Detect which cell encompasses the target text, then output its [x, y] center coordinate. 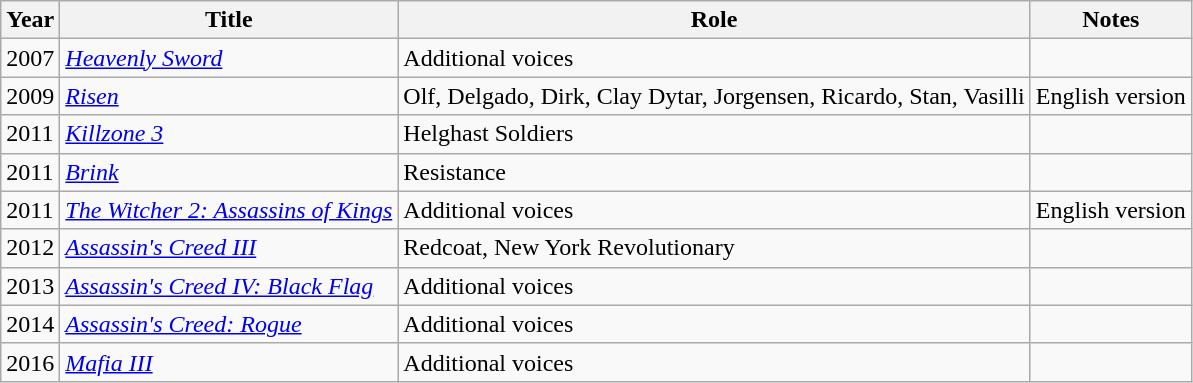
Assassin's Creed IV: Black Flag [229, 286]
Resistance [714, 172]
Assassin's Creed: Rogue [229, 324]
2007 [30, 58]
2016 [30, 362]
Assassin's Creed III [229, 248]
Olf, Delgado, Dirk, Clay Dytar, Jorgensen, Ricardo, Stan, Vasilli [714, 96]
2013 [30, 286]
Heavenly Sword [229, 58]
Role [714, 20]
Brink [229, 172]
Risen [229, 96]
Year [30, 20]
2014 [30, 324]
Redcoat, New York Revolutionary [714, 248]
Title [229, 20]
Killzone 3 [229, 134]
2009 [30, 96]
Mafia III [229, 362]
Helghast Soldiers [714, 134]
The Witcher 2: Assassins of Kings [229, 210]
2012 [30, 248]
Notes [1110, 20]
